Locate the cell with the specified text and output its (X, Y) center coordinate. 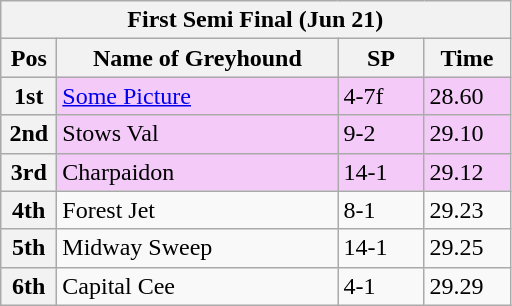
First Semi Final (Jun 21) (256, 20)
Some Picture (198, 96)
29.25 (467, 248)
Midway Sweep (198, 248)
2nd (29, 134)
29.10 (467, 134)
1st (29, 96)
5th (29, 248)
29.29 (467, 286)
Pos (29, 58)
Time (467, 58)
Stows Val (198, 134)
3rd (29, 172)
Forest Jet (198, 210)
28.60 (467, 96)
Capital Cee (198, 286)
29.12 (467, 172)
6th (29, 286)
Name of Greyhound (198, 58)
4th (29, 210)
29.23 (467, 210)
9-2 (381, 134)
4-7f (381, 96)
Charpaidon (198, 172)
4-1 (381, 286)
8-1 (381, 210)
SP (381, 58)
